Return [X, Y] of the center of cell containing provided text 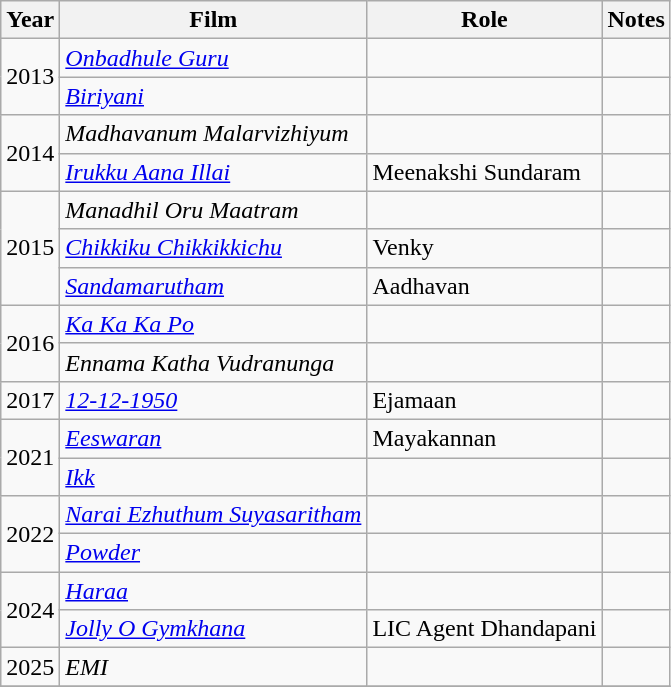
Mayakannan [484, 438]
2015 [30, 248]
Haraa [214, 591]
Venky [484, 248]
Ikk [214, 477]
LIC Agent Dhandapani [484, 629]
2016 [30, 343]
Film [214, 20]
2024 [30, 610]
Eeswaran [214, 438]
EMI [214, 667]
2021 [30, 457]
Onbadhule Guru [214, 58]
12-12-1950 [214, 400]
Year [30, 20]
Powder [214, 553]
Manadhil Oru Maatram [214, 210]
2017 [30, 400]
Ejamaan [484, 400]
Ka Ka Ka Po [214, 324]
2022 [30, 534]
Irukku Aana Illai [214, 172]
Aadhavan [484, 286]
Role [484, 20]
Notes [636, 20]
2025 [30, 667]
Biriyani [214, 96]
Narai Ezhuthum Suyasaritham [214, 515]
Madhavanum Malarvizhiyum [214, 134]
2013 [30, 77]
Chikkiku Chikkikkichu [214, 248]
Jolly O Gymkhana [214, 629]
Ennama Katha Vudranunga [214, 362]
2014 [30, 153]
Sandamarutham [214, 286]
Meenakshi Sundaram [484, 172]
